Locate the cell with the specified text and output its [X, Y] center coordinate. 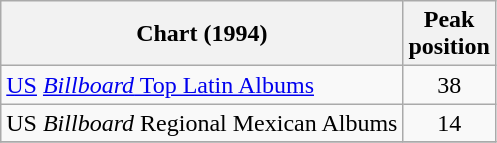
14 [449, 123]
US Billboard Top Latin Albums [202, 85]
Peakposition [449, 34]
38 [449, 85]
Chart (1994) [202, 34]
US Billboard Regional Mexican Albums [202, 123]
